Capture the cell that displays the provided text and extract its [X, Y] central coordinate. 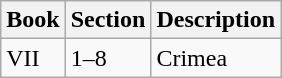
Book [33, 20]
VII [33, 58]
Section [108, 20]
1–8 [108, 58]
Crimea [216, 58]
Description [216, 20]
